Output the [x, y] coordinate of the center of the cell containing the given text.  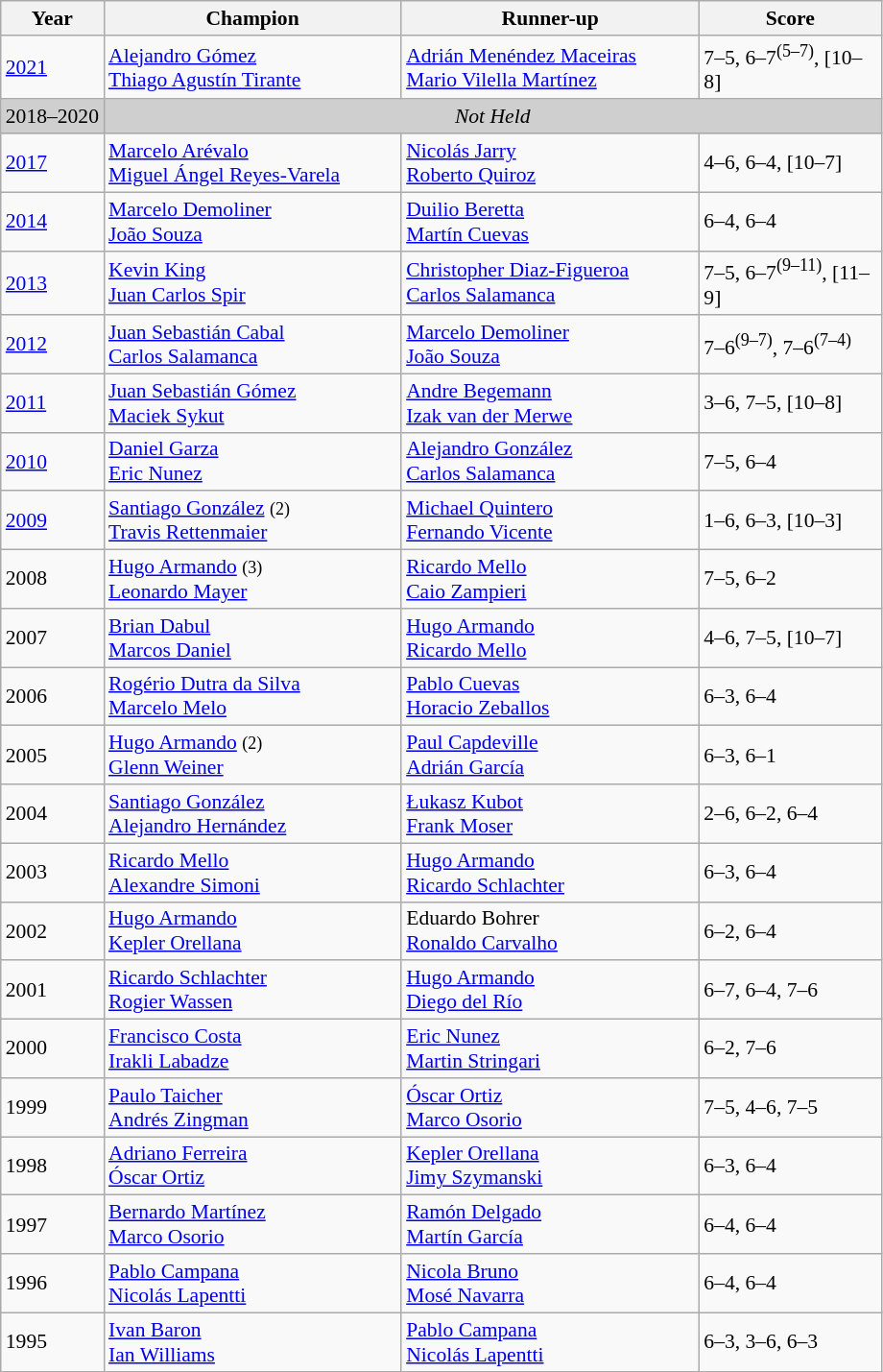
Hugo Armando (3) Leonardo Mayer [252, 580]
Hugo Armando Kepler Orellana [252, 931]
2012 [52, 344]
Ricardo Schlachter Rogier Wassen [252, 991]
Juan Sebastián Gómez Maciek Sykut [252, 403]
Andre Begemann Izak van der Merwe [550, 403]
2004 [52, 814]
2017 [52, 163]
7–5, 6–7(9–11), [11–9] [790, 282]
2002 [52, 931]
Michael Quintero Fernando Vicente [550, 520]
7–6(9–7), 7–6(7–4) [790, 344]
6–7, 6–4, 7–6 [790, 991]
2011 [52, 403]
Paulo Taicher Andrés Zingman [252, 1108]
Year [52, 18]
1996 [52, 1283]
2021 [52, 67]
Kevin King Juan Carlos Spir [252, 282]
Paul Capdeville Adrián García [550, 755]
7–5, 6–4 [790, 463]
Adrián Menéndez Maceiras Mario Vilella Martínez [550, 67]
6–3, 3–6, 6–3 [790, 1342]
2008 [52, 580]
Alejandro Gómez Thiago Agustín Tirante [252, 67]
1999 [52, 1108]
Juan Sebastián Cabal Carlos Salamanca [252, 344]
Hugo Armando Diego del Río [550, 991]
Ramón Delgado Martín García [550, 1225]
7–5, 6–2 [790, 580]
6–2, 7–6 [790, 1048]
2001 [52, 991]
Santiago González (2) Travis Rettenmaier [252, 520]
Hugo Armando Ricardo Mello [550, 638]
7–5, 4–6, 7–5 [790, 1108]
Nicolás Jarry Roberto Quiroz [550, 163]
Ivan Baron Ian Williams [252, 1342]
1998 [52, 1166]
Runner-up [550, 18]
Nicola Bruno Mosé Navarra [550, 1283]
Champion [252, 18]
1995 [52, 1342]
Francisco Costa Irakli Labadze [252, 1048]
Bernardo Martínez Marco Osorio [252, 1225]
Eric Nunez Martin Stringari [550, 1048]
2014 [52, 221]
Christopher Diaz-Figueroa Carlos Salamanca [550, 282]
Eduardo Bohrer Ronaldo Carvalho [550, 931]
1–6, 6–3, [10–3] [790, 520]
2–6, 6–2, 6–4 [790, 814]
2007 [52, 638]
2005 [52, 755]
Brian Dabul Marcos Daniel [252, 638]
3–6, 7–5, [10–8] [790, 403]
Hugo Armando Ricardo Schlachter [550, 872]
1997 [52, 1225]
Ricardo Mello Caio Zampieri [550, 580]
2000 [52, 1048]
Hugo Armando (2) Glenn Weiner [252, 755]
2013 [52, 282]
Santiago González Alejandro Hernández [252, 814]
Daniel Garza Eric Nunez [252, 463]
Marcelo Arévalo Miguel Ángel Reyes-Varela [252, 163]
Duilio Beretta Martín Cuevas [550, 221]
Óscar Ortiz Marco Osorio [550, 1108]
Ricardo Mello Alexandre Simoni [252, 872]
2006 [52, 697]
4–6, 6–4, [10–7] [790, 163]
Pablo Cuevas Horacio Zeballos [550, 697]
4–6, 7–5, [10–7] [790, 638]
6–2, 6–4 [790, 931]
2010 [52, 463]
2009 [52, 520]
7–5, 6–7(5–7), [10–8] [790, 67]
2003 [52, 872]
2018–2020 [52, 117]
Alejandro González Carlos Salamanca [550, 463]
Rogério Dutra da Silva Marcelo Melo [252, 697]
Not Held [492, 117]
Kepler Orellana Jimy Szymanski [550, 1166]
Score [790, 18]
Łukasz Kubot Frank Moser [550, 814]
6–3, 6–1 [790, 755]
Adriano Ferreira Óscar Ortiz [252, 1166]
